For the text-containing cell, return its midpoint in [x, y] coordinate format. 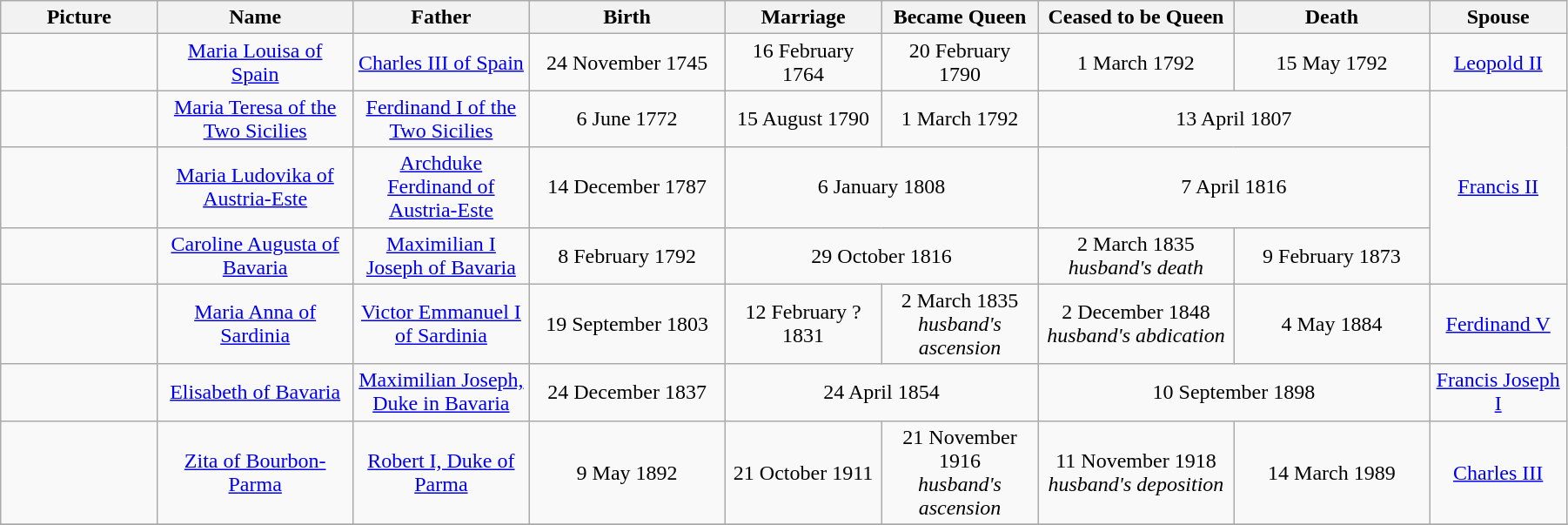
Name [256, 17]
11 November 1918husband's deposition [1136, 472]
24 December 1837 [627, 392]
24 November 1745 [627, 63]
Elisabeth of Bavaria [256, 392]
4 May 1884 [1331, 324]
6 June 1772 [627, 118]
9 February 1873 [1331, 256]
10 September 1898 [1234, 392]
Maximilian I Joseph of Bavaria [441, 256]
2 March 1835husband's ascension [960, 324]
20 February 1790 [960, 63]
Zita of Bourbon-Parma [256, 472]
Marriage [803, 17]
Robert I, Duke of Parma [441, 472]
16 February 1764 [803, 63]
29 October 1816 [881, 256]
Archduke Ferdinand of Austria-Este [441, 187]
2 December 1848husband's abdication [1136, 324]
Francis Joseph I [1498, 392]
Maria Louisa of Spain [256, 63]
Became Queen [960, 17]
21 October 1911 [803, 472]
13 April 1807 [1234, 118]
8 February 1792 [627, 256]
6 January 1808 [881, 187]
14 December 1787 [627, 187]
Ferdinand I of the Two Sicilies [441, 118]
21 November 1916husband's ascension [960, 472]
2 March 1835husband's death [1136, 256]
Francis II [1498, 187]
Maria Teresa of the Two Sicilies [256, 118]
Death [1331, 17]
Father [441, 17]
Spouse [1498, 17]
Ferdinand V [1498, 324]
19 September 1803 [627, 324]
15 August 1790 [803, 118]
14 March 1989 [1331, 472]
7 April 1816 [1234, 187]
Maria Anna of Sardinia [256, 324]
Ceased to be Queen [1136, 17]
Birth [627, 17]
Picture [79, 17]
Victor Emmanuel I of Sardinia [441, 324]
Leopold II [1498, 63]
9 May 1892 [627, 472]
15 May 1792 [1331, 63]
Caroline Augusta of Bavaria [256, 256]
Charles III of Spain [441, 63]
12 February ? 1831 [803, 324]
24 April 1854 [881, 392]
Charles III [1498, 472]
Maximilian Joseph, Duke in Bavaria [441, 392]
Maria Ludovika of Austria-Este [256, 187]
